Pinpoint the cell where the given text exists, returning its (x, y) midpoint coordinate. 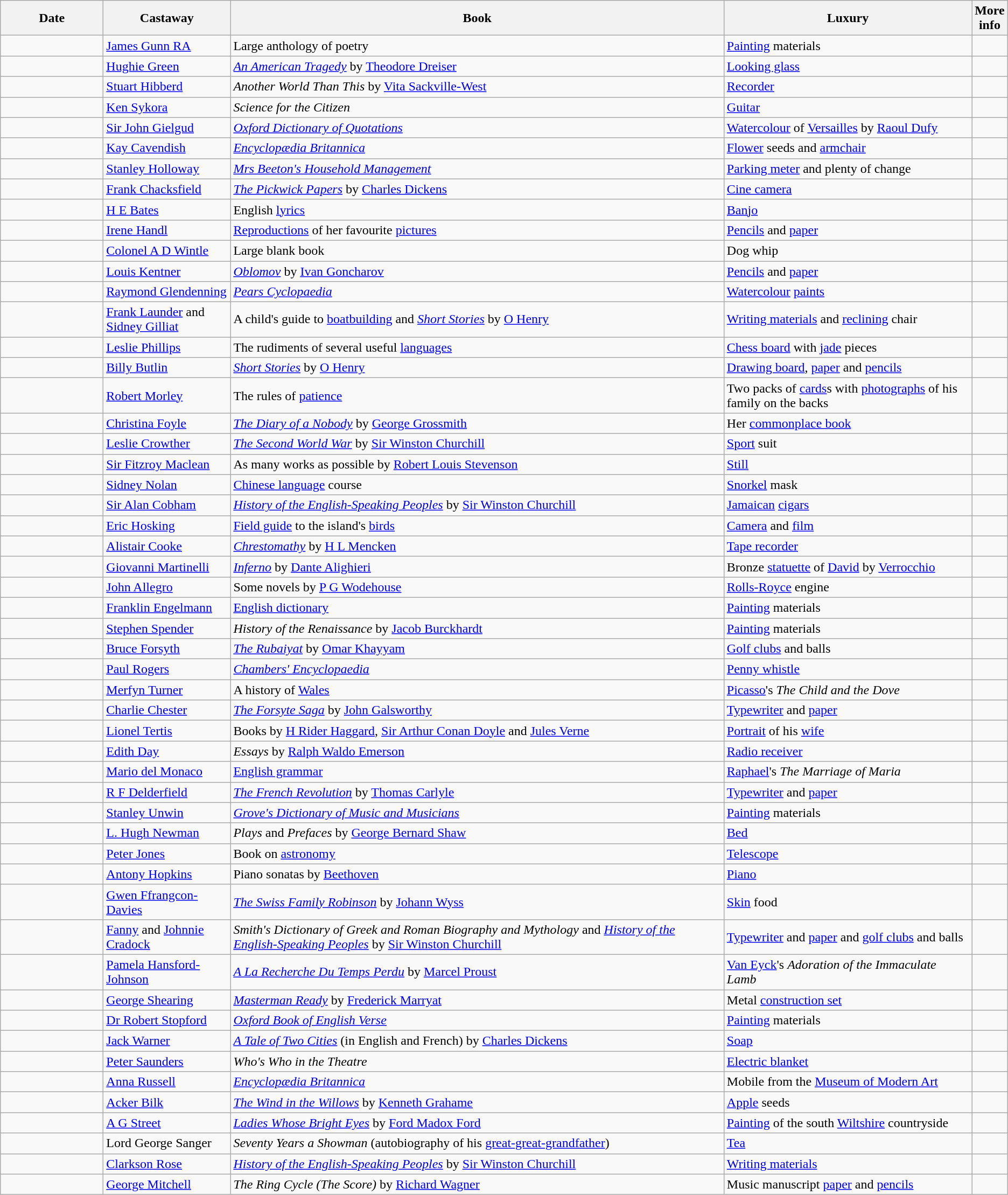
George Shearing (167, 1000)
The Ring Cycle (The Score) by Richard Wagner (477, 1184)
Mario del Monaco (167, 772)
Jack Warner (167, 1041)
Painting of the south Wiltshire countryside (848, 1123)
H E Bates (167, 209)
Frank Launder and Sidney Gilliat (167, 320)
An American Tragedy by Theodore Dreiser (477, 66)
Grove's Dictionary of Music and Musicians (477, 813)
Acker Bilk (167, 1102)
Moreinfo (990, 18)
James Gunn RA (167, 46)
Recorder (848, 87)
Flower seeds and armchair (848, 148)
Colonel A D Wintle (167, 250)
English lyrics (477, 209)
Peter Jones (167, 854)
Lionel Tertis (167, 731)
Inferno by Dante Alighieri (477, 567)
Eric Hosking (167, 526)
Telescope (848, 854)
Tape recorder (848, 546)
Rolls-Royce engine (848, 587)
Robert Morley (167, 395)
Large anthology of poetry (477, 46)
Stephen Spender (167, 628)
Guitar (848, 107)
A Tale of Two Cities (in English and French) by Charles Dickens (477, 1041)
Plays and Prefaces by George Bernard Shaw (477, 833)
R F Delderfield (167, 792)
Drawing board, paper and pencils (848, 368)
Masterman Ready by Frederick Marryat (477, 1000)
The Forsyte Saga by John Galsworthy (477, 710)
Fanny and Johnnie Cradock (167, 937)
George Mitchell (167, 1184)
Frank Chacksfield (167, 189)
Clarkson Rose (167, 1164)
Some novels by P G Wodehouse (477, 587)
Luxury (848, 18)
Hughie Green (167, 66)
Parking meter and plenty of change (848, 169)
English grammar (477, 772)
Watercolour of Versailles by Raoul Dufy (848, 128)
The Pickwick Papers by Charles Dickens (477, 189)
Raymond Glendenning (167, 292)
Mobile from the Museum of Modern Art (848, 1082)
Merfyn Turner (167, 690)
Leslie Phillips (167, 347)
Soap (848, 1041)
Antony Hopkins (167, 874)
Oxford Dictionary of Quotations (477, 128)
Louis Kentner (167, 271)
A La Recherche Du Temps Perdu by Marcel Proust (477, 972)
Oxford Book of English Verse (477, 1021)
Piano (848, 874)
Stanley Unwin (167, 813)
Metal construction set (848, 1000)
A child's guide to boatbuilding and Short Stories by O Henry (477, 320)
Chrestomathy by H L Mencken (477, 546)
History of the Renaissance by Jacob Burckhardt (477, 628)
Chess board with jade pieces (848, 347)
Chambers' Encyclopaedia (477, 669)
Gwen Ffrangcon-Davies (167, 902)
Sir John Gielgud (167, 128)
Skin food (848, 902)
Reproductions of her favourite pictures (477, 230)
Picasso's The Child and the Dove (848, 690)
Science for the Citizen (477, 107)
Radio receiver (848, 751)
Still (848, 464)
Leslie Crowther (167, 444)
Dog whip (848, 250)
Sport suit (848, 444)
Jamaican cigars (848, 505)
Writing materials (848, 1164)
Her commonplace book (848, 423)
Castaway (167, 18)
L. Hugh Newman (167, 833)
Another World Than This by Vita Sackville-West (477, 87)
Snorkel mask (848, 485)
The Diary of a Nobody by George Grossmith (477, 423)
Book on astronomy (477, 854)
Typewriter and paper and golf clubs and balls (848, 937)
Raphael's The Marriage of Maria (848, 772)
The Wind in the Willows by Kenneth Grahame (477, 1102)
Edith Day (167, 751)
Tea (848, 1143)
Apple seeds (848, 1102)
Bruce Forsyth (167, 649)
Lord George Sanger (167, 1143)
Field guide to the island's birds (477, 526)
Large blank book (477, 250)
Anna Russell (167, 1082)
Paul Rogers (167, 669)
Piano sonatas by Beethoven (477, 874)
Ken Sykora (167, 107)
English dictionary (477, 607)
Electric blanket (848, 1061)
Christina Foyle (167, 423)
Bronze statuette of David by Verrocchio (848, 567)
Oblomov by Ivan Goncharov (477, 271)
Bed (848, 833)
Seventy Years a Showman (autobiography of his great-great-grandfather) (477, 1143)
Franklin Engelmann (167, 607)
Golf clubs and balls (848, 649)
Sir Fitzroy Maclean (167, 464)
Billy Butlin (167, 368)
Book (477, 18)
John Allegro (167, 587)
Charlie Chester (167, 710)
Sidney Nolan (167, 485)
The Swiss Family Robinson by Johann Wyss (477, 902)
Writing materials and reclining chair (848, 320)
Pears Cyclopaedia (477, 292)
Pamela Hansford-Johnson (167, 972)
The French Revolution by Thomas Carlyle (477, 792)
Penny whistle (848, 669)
Van Eyck's Adoration of the Immaculate Lamb (848, 972)
Two packs of cardss with photographs of his family on the backs (848, 395)
The Second World War by Sir Winston Churchill (477, 444)
Chinese language course (477, 485)
The rudiments of several useful languages (477, 347)
Looking glass (848, 66)
Short Stories by O Henry (477, 368)
The rules of patience (477, 395)
Giovanni Martinelli (167, 567)
Music manuscript paper and pencils (848, 1184)
Cine camera (848, 189)
Alistair Cooke (167, 546)
As many works as possible by Robert Louis Stevenson (477, 464)
Dr Robert Stopford (167, 1021)
Banjo (848, 209)
Kay Cavendish (167, 148)
Peter Saunders (167, 1061)
The Rubaiyat by Omar Khayyam (477, 649)
Watercolour paints (848, 292)
Stanley Holloway (167, 169)
Essays by Ralph Waldo Emerson (477, 751)
Portrait of his wife (848, 731)
Mrs Beeton's Household Management (477, 169)
Ladies Whose Bright Eyes by Ford Madox Ford (477, 1123)
Books by H Rider Haggard, Sir Arthur Conan Doyle and Jules Verne (477, 731)
Smith's Dictionary of Greek and Roman Biography and Mythology and History of the English-Speaking Peoples by Sir Winston Churchill (477, 937)
Camera and film (848, 526)
A history of Wales (477, 690)
A G Street (167, 1123)
Irene Handl (167, 230)
Date (52, 18)
Who's Who in the Theatre (477, 1061)
Sir Alan Cobham (167, 505)
Stuart Hibberd (167, 87)
